Extract the (x, y) coordinate from the center of the cell holding the provided text.  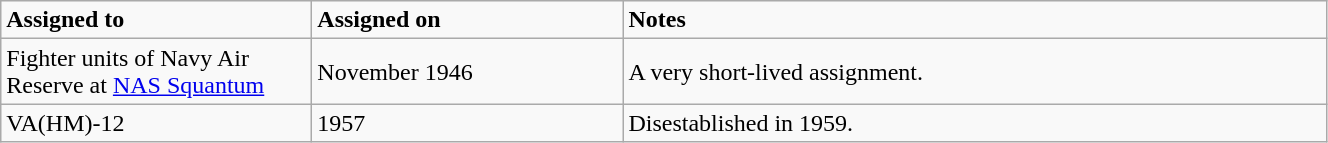
VA(HM)-12 (156, 123)
November 1946 (468, 72)
A very short-lived assignment. (975, 72)
Assigned to (156, 20)
Assigned on (468, 20)
Fighter units of Navy Air Reserve at NAS Squantum (156, 72)
1957 (468, 123)
Notes (975, 20)
Disestablished in 1959. (975, 123)
